Pinpoint the cell where the given text exists, returning its (x, y) midpoint coordinate. 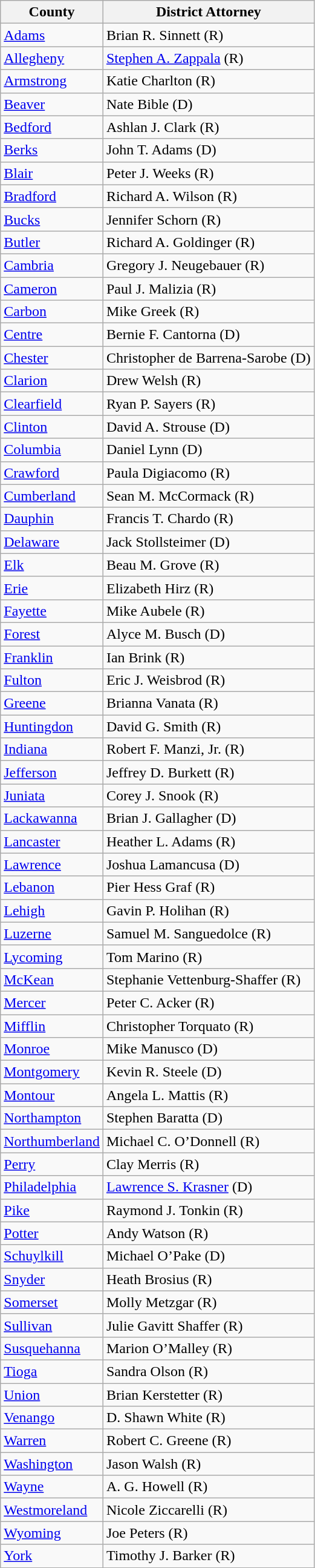
Mike Aubele (R) (208, 611)
Clay Merris (R) (208, 1164)
Samuel M. Sanguedolce (R) (208, 934)
Monroe (52, 1049)
Forest (52, 634)
Timothy J. Barker (R) (208, 1556)
Luzerne (52, 934)
Lebanon (52, 888)
Peter C. Acker (R) (208, 1003)
Susquehanna (52, 1348)
Francis T. Chardo (R) (208, 519)
Carbon (52, 312)
Berks (52, 150)
Brian J. Gallagher (D) (208, 819)
Paula Digiacomo (R) (208, 473)
Tom Marino (R) (208, 957)
Columbia (52, 450)
Erie (52, 588)
Sean M. McCormack (R) (208, 496)
Washington (52, 1464)
Lackawanna (52, 819)
Delaware (52, 542)
Dauphin (52, 519)
Andy Watson (R) (208, 1233)
Brian R. Sinnett (R) (208, 35)
Mercer (52, 1003)
Clearfield (52, 404)
Molly Metzgar (R) (208, 1302)
Cumberland (52, 496)
Jeffrey D. Burkett (R) (208, 772)
Montgomery (52, 1072)
McKean (52, 980)
Elizabeth Hirz (R) (208, 588)
Gavin P. Holihan (R) (208, 911)
Crawford (52, 473)
York (52, 1556)
Beaver (52, 104)
Blair (52, 173)
Cambria (52, 265)
Richard A. Goldinger (R) (208, 242)
Corey J. Snook (R) (208, 796)
Ryan P. Sayers (R) (208, 404)
Kevin R. Steele (D) (208, 1072)
Sandra Olson (R) (208, 1371)
Ian Brink (R) (208, 657)
Lancaster (52, 842)
Raymond J. Tonkin (R) (208, 1210)
Peter J. Weeks (R) (208, 173)
Perry (52, 1164)
Jason Walsh (R) (208, 1464)
Pier Hess Graf (R) (208, 888)
Wayne (52, 1487)
Greene (52, 703)
Centre (52, 335)
Jack Stollsteimer (D) (208, 542)
Lawrence S. Krasner (D) (208, 1187)
D. Shawn White (R) (208, 1418)
Gregory J. Neugebauer (R) (208, 265)
Somerset (52, 1302)
Christopher Torquato (R) (208, 1026)
Joe Peters (R) (208, 1533)
Drew Welsh (R) (208, 381)
David A. Strouse (D) (208, 427)
Indiana (52, 749)
Tioga (52, 1371)
Mike Manusco (D) (208, 1049)
Pike (52, 1210)
Alyce M. Busch (D) (208, 634)
Fayette (52, 611)
Sullivan (52, 1325)
Stephanie Vettenburg-Shaffer (R) (208, 980)
Lycoming (52, 957)
Michael C. O’Donnell (R) (208, 1141)
Allegheny (52, 58)
Robert C. Greene (R) (208, 1441)
Montour (52, 1095)
Franklin (52, 657)
Michael O’Pake (D) (208, 1256)
Lehigh (52, 911)
Huntingdon (52, 726)
Nicole Ziccarelli (R) (208, 1510)
Joshua Lamancusa (D) (208, 865)
John T. Adams (D) (208, 150)
Paul J. Malizia (R) (208, 289)
District Attorney (208, 12)
Adams (52, 35)
Northampton (52, 1118)
Butler (52, 242)
Bedford (52, 127)
Lawrence (52, 865)
Mike Greek (R) (208, 312)
Heath Brosius (R) (208, 1279)
County (52, 12)
Potter (52, 1233)
Armstrong (52, 81)
Brian Kerstetter (R) (208, 1394)
Chester (52, 358)
Mifflin (52, 1026)
Julie Gavitt Shaffer (R) (208, 1325)
Ashlan J. Clark (R) (208, 127)
Marion O’Malley (R) (208, 1348)
A. G. Howell (R) (208, 1487)
Katie Charlton (R) (208, 81)
Schuylkill (52, 1256)
Fulton (52, 680)
Bucks (52, 219)
Philadelphia (52, 1187)
Elk (52, 565)
Bernie F. Cantorna (D) (208, 335)
Angela L. Mattis (R) (208, 1095)
Northumberland (52, 1141)
Clinton (52, 427)
Christopher de Barrena-Sarobe (D) (208, 358)
Warren (52, 1441)
Westmoreland (52, 1510)
Venango (52, 1418)
Jefferson (52, 772)
Jennifer Schorn (R) (208, 219)
Brianna Vanata (R) (208, 703)
Bradford (52, 196)
Heather L. Adams (R) (208, 842)
Eric J. Weisbrod (R) (208, 680)
Snyder (52, 1279)
Robert F. Manzi, Jr. (R) (208, 749)
Stephen A. Zappala (R) (208, 58)
Nate Bible (D) (208, 104)
Daniel Lynn (D) (208, 450)
Wyoming (52, 1533)
Richard A. Wilson (R) (208, 196)
Stephen Baratta (D) (208, 1118)
Juniata (52, 796)
Union (52, 1394)
Beau M. Grove (R) (208, 565)
Clarion (52, 381)
David G. Smith (R) (208, 726)
Cameron (52, 289)
